Return the [X, Y] coordinate for the center point of the cell that contains the specified text.  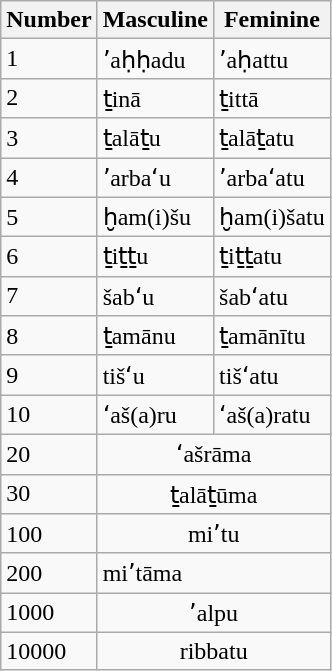
5 [49, 217]
ṯalāṯu [155, 138]
10 [49, 415]
ṯittā [272, 98]
ʻaš(a)ratu [272, 415]
ʻašrāma [214, 454]
ʼaḥḥadu [155, 59]
ṯiṯṯatu [272, 257]
ʼarbaʻatu [272, 178]
ʼarbaʻu [155, 178]
ʼaḥattu [272, 59]
ḫam(i)šu [155, 217]
ṯamānu [155, 336]
ʼalpu [214, 613]
6 [49, 257]
3 [49, 138]
tišʻu [155, 375]
ṯinā [155, 98]
šabʻu [155, 296]
šabʻatu [272, 296]
1000 [49, 613]
2 [49, 98]
ṯiṯṯu [155, 257]
miʼtāma [214, 573]
ṯalāṯūma [214, 494]
9 [49, 375]
Number [49, 20]
200 [49, 573]
ṯamānītu [272, 336]
tišʻatu [272, 375]
ribbatu [214, 651]
4 [49, 178]
10000 [49, 651]
ʻaš(a)ru [155, 415]
ḫam(i)šatu [272, 217]
ṯalāṯatu [272, 138]
7 [49, 296]
20 [49, 454]
8 [49, 336]
Masculine [155, 20]
30 [49, 494]
100 [49, 534]
Feminine [272, 20]
1 [49, 59]
miʼtu [214, 534]
